Detect which cell encompasses the target text, then output its (x, y) center coordinate. 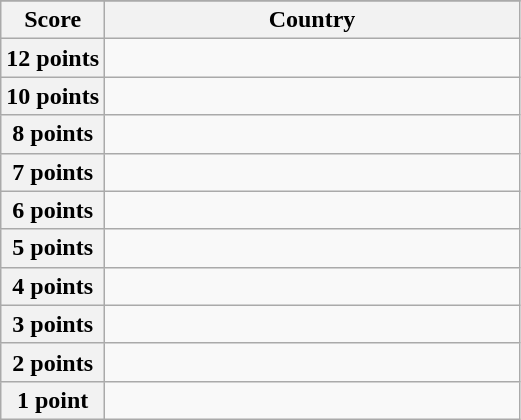
7 points (53, 172)
5 points (53, 248)
8 points (53, 134)
Country (312, 20)
6 points (53, 210)
Score (53, 20)
2 points (53, 362)
12 points (53, 58)
10 points (53, 96)
3 points (53, 324)
4 points (53, 286)
1 point (53, 400)
